From the cell containing the given text, extract its center point as (x, y) coordinate. 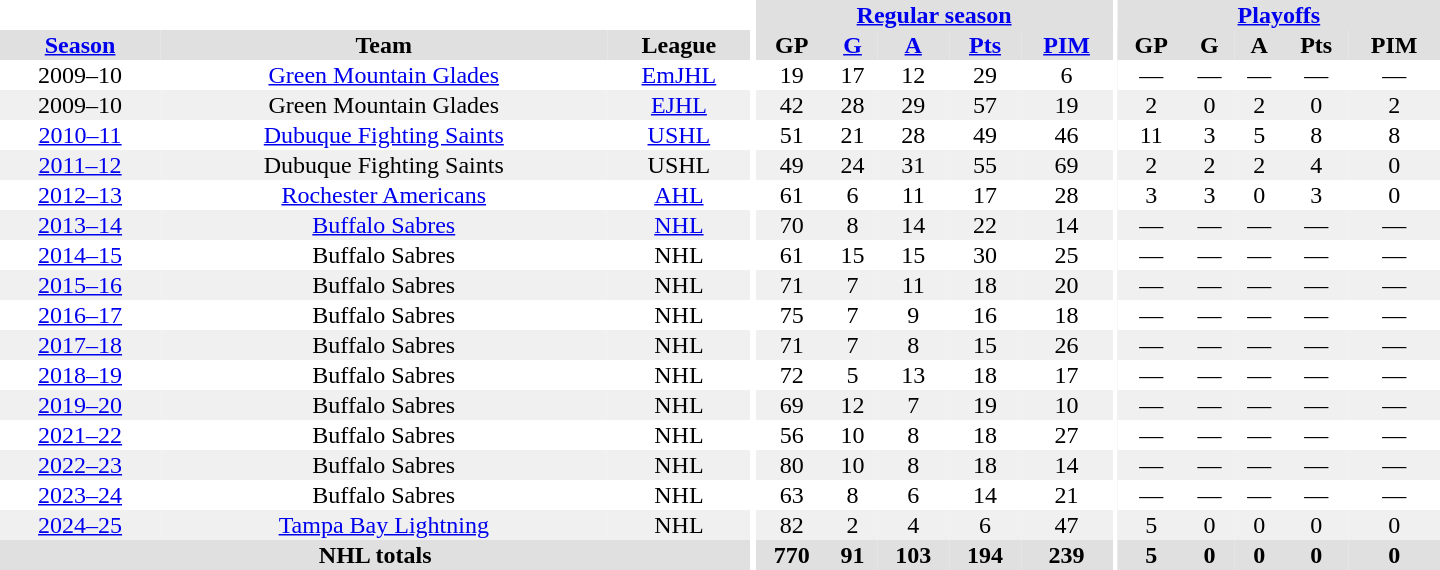
2022–23 (80, 465)
2010–11 (80, 135)
Team (384, 45)
239 (1066, 555)
Regular season (934, 15)
25 (1066, 255)
194 (985, 555)
51 (792, 135)
EJHL (678, 105)
22 (985, 225)
2016–17 (80, 315)
2023–24 (80, 495)
Season (80, 45)
70 (792, 225)
NHL totals (375, 555)
80 (792, 465)
57 (985, 105)
2021–22 (80, 435)
9 (913, 315)
42 (792, 105)
2019–20 (80, 405)
League (678, 45)
Tampa Bay Lightning (384, 525)
75 (792, 315)
56 (792, 435)
2013–14 (80, 225)
13 (913, 375)
46 (1066, 135)
2012–13 (80, 195)
2011–12 (80, 165)
72 (792, 375)
Playoffs (1279, 15)
26 (1066, 345)
27 (1066, 435)
16 (985, 315)
2014–15 (80, 255)
2024–25 (80, 525)
55 (985, 165)
30 (985, 255)
AHL (678, 195)
770 (792, 555)
91 (853, 555)
Rochester Americans (384, 195)
2018–19 (80, 375)
EmJHL (678, 75)
2015–16 (80, 285)
20 (1066, 285)
103 (913, 555)
24 (853, 165)
2017–18 (80, 345)
31 (913, 165)
47 (1066, 525)
82 (792, 525)
63 (792, 495)
